Return (X, Y) of the center of cell containing provided text 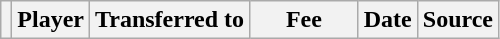
Transferred to (170, 20)
Player (51, 20)
Source (458, 20)
Fee (304, 20)
Date (388, 20)
